Scan for the cell matching the given text and deliver its [x, y] coordinate at center. 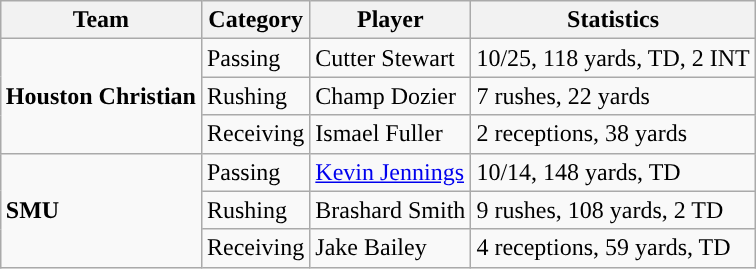
Houston Christian [100, 96]
7 rushes, 22 yards [613, 96]
Player [390, 20]
Category [255, 20]
10/14, 148 yards, TD [613, 172]
Cutter Stewart [390, 58]
Brashard Smith [390, 210]
SMU [100, 210]
4 receptions, 59 yards, TD [613, 248]
2 receptions, 38 yards [613, 134]
Statistics [613, 20]
10/25, 118 yards, TD, 2 INT [613, 58]
9 rushes, 108 yards, 2 TD [613, 210]
Jake Bailey [390, 248]
Champ Dozier [390, 96]
Kevin Jennings [390, 172]
Team [100, 20]
Ismael Fuller [390, 134]
